Detect which cell encompasses the target text, then output its [X, Y] center coordinate. 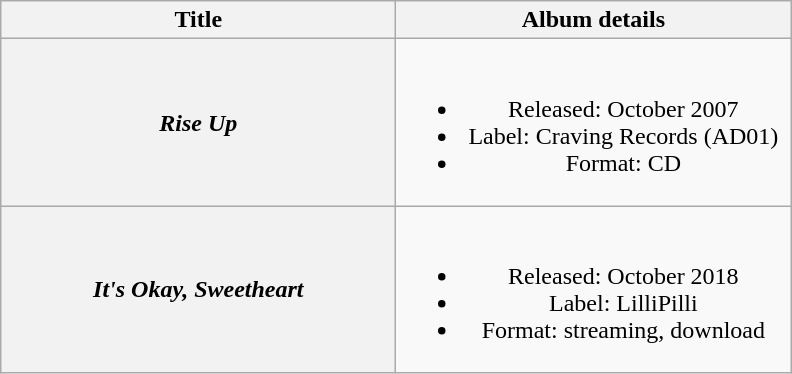
Rise Up [198, 122]
Released: October 2007Label: Craving Records (AD01)Format: CD [594, 122]
Album details [594, 20]
Released: October 2018Label: LilliPilliFormat: streaming, download [594, 290]
Title [198, 20]
It's Okay, Sweetheart [198, 290]
